Extract the (X, Y) coordinate from the center of the cell holding the provided text.  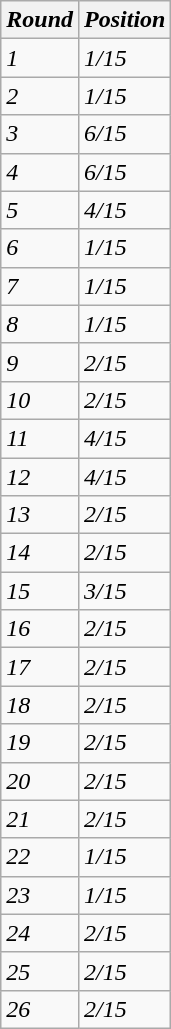
15 (40, 591)
24 (40, 933)
16 (40, 629)
22 (40, 857)
3 (40, 134)
23 (40, 895)
20 (40, 781)
1 (40, 58)
11 (40, 438)
3/15 (125, 591)
9 (40, 362)
14 (40, 553)
5 (40, 210)
8 (40, 324)
18 (40, 705)
21 (40, 819)
19 (40, 743)
25 (40, 971)
10 (40, 400)
6 (40, 248)
17 (40, 667)
2 (40, 96)
Round (40, 20)
7 (40, 286)
13 (40, 515)
4 (40, 172)
12 (40, 477)
26 (40, 1009)
Position (125, 20)
